From the cell containing the given text, extract its center point as (X, Y) coordinate. 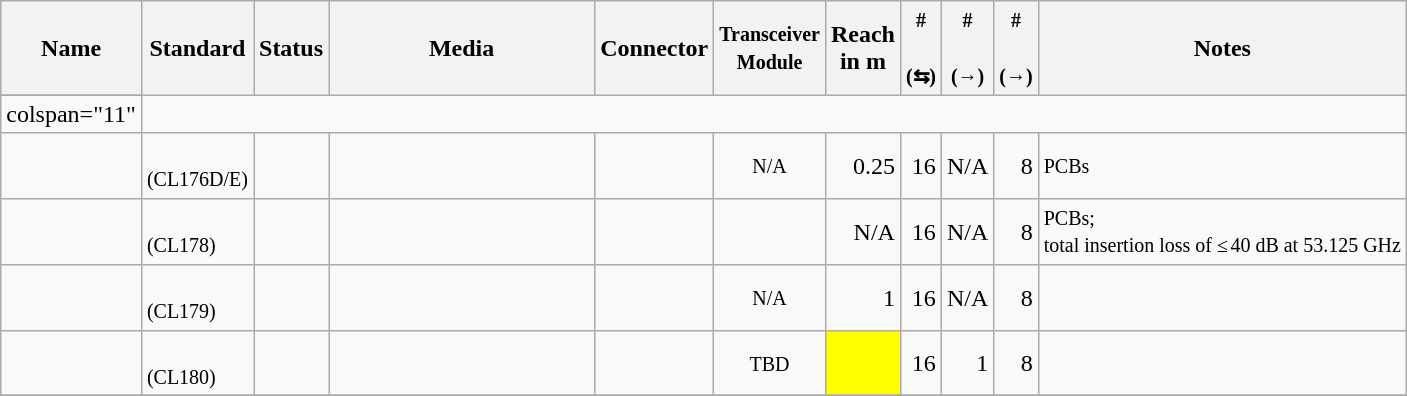
Notes (1222, 48)
(CL180) (197, 362)
colspan="11" (72, 114)
Status (292, 48)
PCBs;total insertion loss of ≤ 40 dB at 53.125 GHz (1222, 232)
0.25 (862, 166)
TBD (770, 362)
Standard (197, 48)
Media (462, 48)
TransceiverModule (770, 48)
(CL176D/E) (197, 166)
#(⇆) (920, 48)
Name (72, 48)
(CL179) (197, 298)
Reachin m (862, 48)
PCBs (1222, 166)
(CL178) (197, 232)
Connector (654, 48)
